Locate the cell with the specified text and output its [x, y] center coordinate. 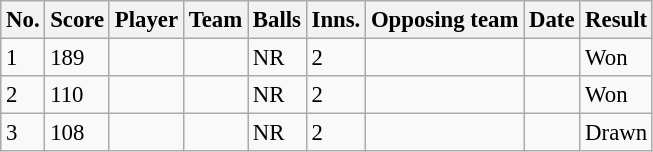
1 [23, 58]
Team [215, 20]
Date [552, 20]
Result [616, 20]
Player [146, 20]
110 [78, 95]
3 [23, 133]
Inns. [336, 20]
No. [23, 20]
Opposing team [445, 20]
Score [78, 20]
189 [78, 58]
Balls [278, 20]
108 [78, 133]
Drawn [616, 133]
